Return (x, y) of the center of cell containing provided text 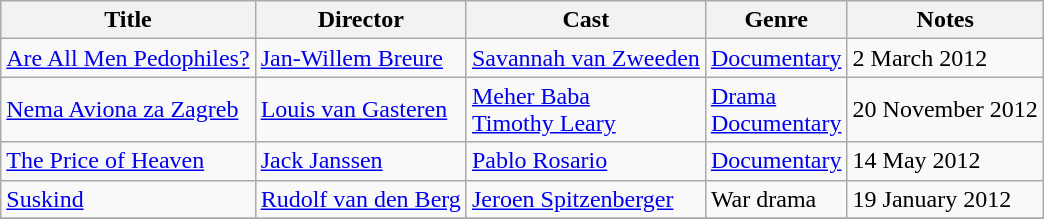
Title (128, 20)
Savannah van Zweeden (586, 58)
2 March 2012 (945, 58)
DramaDocumentary (776, 110)
Notes (945, 20)
20 November 2012 (945, 110)
14 May 2012 (945, 161)
War drama (776, 199)
Jan-Willem Breure (360, 58)
Nema Aviona za Zagreb (128, 110)
The Price of Heaven (128, 161)
19 January 2012 (945, 199)
Rudolf van den Berg (360, 199)
Jeroen Spitzenberger (586, 199)
Meher BabaTimothy Leary (586, 110)
Louis van Gasteren (360, 110)
Are All Men Pedophiles? (128, 58)
Jack Janssen (360, 161)
Pablo Rosario (586, 161)
Director (360, 20)
Suskind (128, 199)
Genre (776, 20)
Cast (586, 20)
